Locate the cell with the specified text and output its [X, Y] center coordinate. 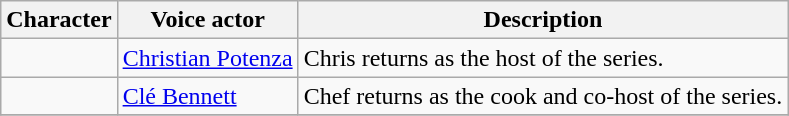
Christian Potenza [208, 58]
Description [543, 20]
Voice actor [208, 20]
Clé Bennett [208, 96]
Chef returns as the cook and co-host of the series. [543, 96]
Character [59, 20]
Chris returns as the host of the series. [543, 58]
